Detect which cell encompasses the target text, then output its (X, Y) center coordinate. 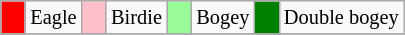
Bogey (222, 17)
Double bogey (342, 17)
Birdie (136, 17)
Eagle (53, 17)
